Provide the (X, Y) coordinate of the cell's center where the given text is located.  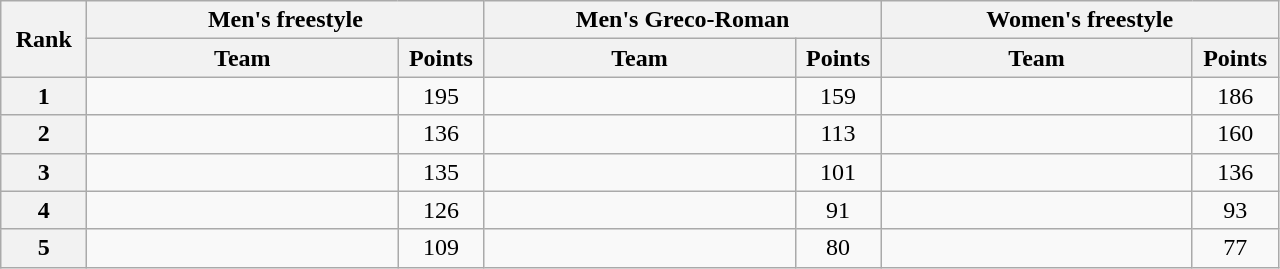
5 (44, 248)
77 (1235, 248)
160 (1235, 134)
135 (441, 172)
Women's freestyle (1080, 20)
Men's freestyle (286, 20)
Men's Greco-Roman (682, 20)
91 (838, 210)
1 (44, 96)
Rank (44, 39)
109 (441, 248)
126 (441, 210)
93 (1235, 210)
186 (1235, 96)
101 (838, 172)
195 (441, 96)
2 (44, 134)
113 (838, 134)
80 (838, 248)
3 (44, 172)
4 (44, 210)
159 (838, 96)
